Return [X, Y] of the center of cell containing provided text 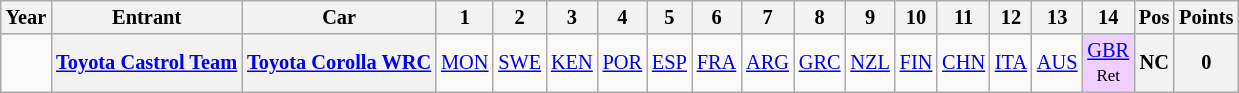
FIN [916, 63]
4 [622, 17]
POR [622, 63]
Pos [1154, 17]
3 [572, 17]
10 [916, 17]
Entrant [146, 17]
SWE [520, 63]
Toyota Castrol Team [146, 63]
11 [964, 17]
8 [820, 17]
GBRRet [1108, 63]
9 [870, 17]
Car [339, 17]
ARG [768, 63]
MON [464, 63]
14 [1108, 17]
FRA [716, 63]
12 [1011, 17]
KEN [572, 63]
6 [716, 17]
5 [670, 17]
ITA [1011, 63]
2 [520, 17]
0 [1206, 63]
ESP [670, 63]
Points [1206, 17]
AUS [1057, 63]
NC [1154, 63]
7 [768, 17]
NZL [870, 63]
Year [26, 17]
Toyota Corolla WRC [339, 63]
13 [1057, 17]
1 [464, 17]
GRC [820, 63]
CHN [964, 63]
